Scan for the cell matching the given text and deliver its [X, Y] coordinate at center. 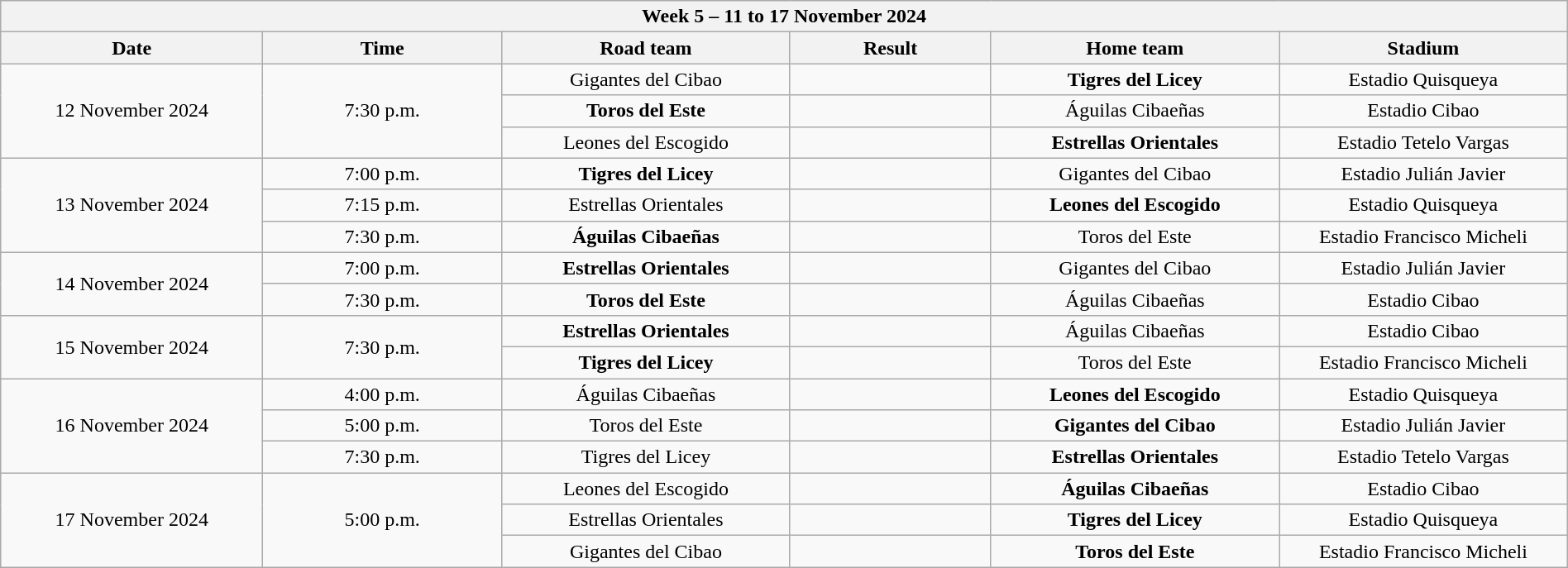
Home team [1135, 48]
14 November 2024 [132, 284]
17 November 2024 [132, 520]
13 November 2024 [132, 205]
Week 5 – 11 to 17 November 2024 [784, 17]
Time [382, 48]
16 November 2024 [132, 426]
Date [132, 48]
4:00 p.m. [382, 394]
Road team [647, 48]
Result [890, 48]
Stadium [1424, 48]
7:15 p.m. [382, 205]
12 November 2024 [132, 111]
15 November 2024 [132, 346]
